Locate the cell with the specified text and output its [x, y] center coordinate. 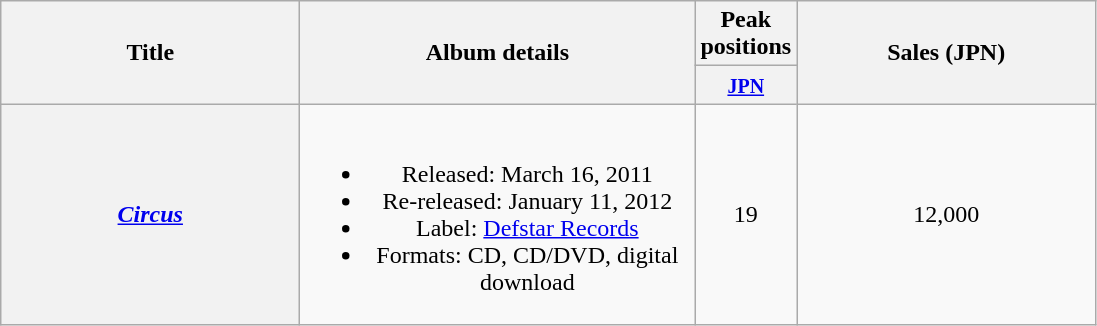
19 [746, 214]
JPN [746, 85]
Circus [150, 214]
Peak positions [746, 34]
12,000 [946, 214]
Sales (JPN) [946, 52]
Title [150, 52]
Album details [498, 52]
Released: March 16, 2011Re-released: January 11, 2012Label: Defstar RecordsFormats: CD, CD/DVD, digital download [498, 214]
